Find where the given text appears and provide that cell's center as [X, Y] coordinate. 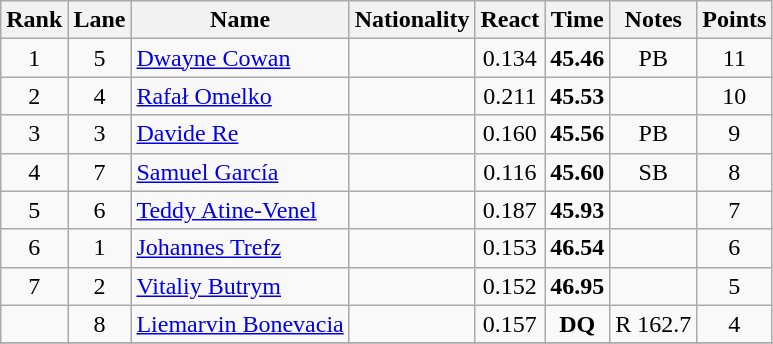
Davide Re [240, 134]
45.53 [578, 96]
Samuel García [240, 172]
0.116 [510, 172]
0.157 [510, 324]
Liemarvin Bonevacia [240, 324]
46.95 [578, 286]
45.56 [578, 134]
0.134 [510, 58]
0.152 [510, 286]
Rank [34, 20]
46.54 [578, 248]
0.160 [510, 134]
DQ [578, 324]
Lane [100, 20]
Nationality [412, 20]
0.187 [510, 210]
Points [734, 20]
Notes [654, 20]
SB [654, 172]
45.46 [578, 58]
11 [734, 58]
45.60 [578, 172]
0.153 [510, 248]
Time [578, 20]
0.211 [510, 96]
Vitaliy Butrym [240, 286]
45.93 [578, 210]
Name [240, 20]
9 [734, 134]
Rafał Omelko [240, 96]
React [510, 20]
R 162.7 [654, 324]
Johannes Trefz [240, 248]
10 [734, 96]
Dwayne Cowan [240, 58]
Teddy Atine-Venel [240, 210]
